From the cell containing the given text, extract its center point as [x, y] coordinate. 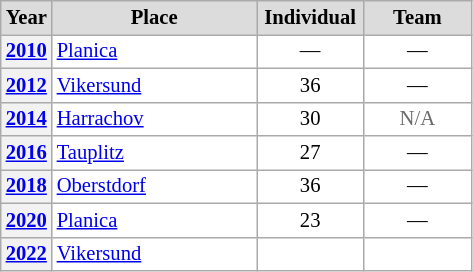
Year [26, 17]
Place [154, 17]
2010 [26, 51]
Individual [310, 17]
27 [310, 153]
Team [418, 17]
2022 [26, 254]
2012 [26, 85]
Oberstdorf [154, 186]
Harrachov [154, 119]
2016 [26, 153]
2018 [26, 186]
23 [310, 220]
N/A [418, 119]
2014 [26, 119]
2020 [26, 220]
30 [310, 119]
Tauplitz [154, 153]
